Return (X, Y) of the center of cell containing provided text 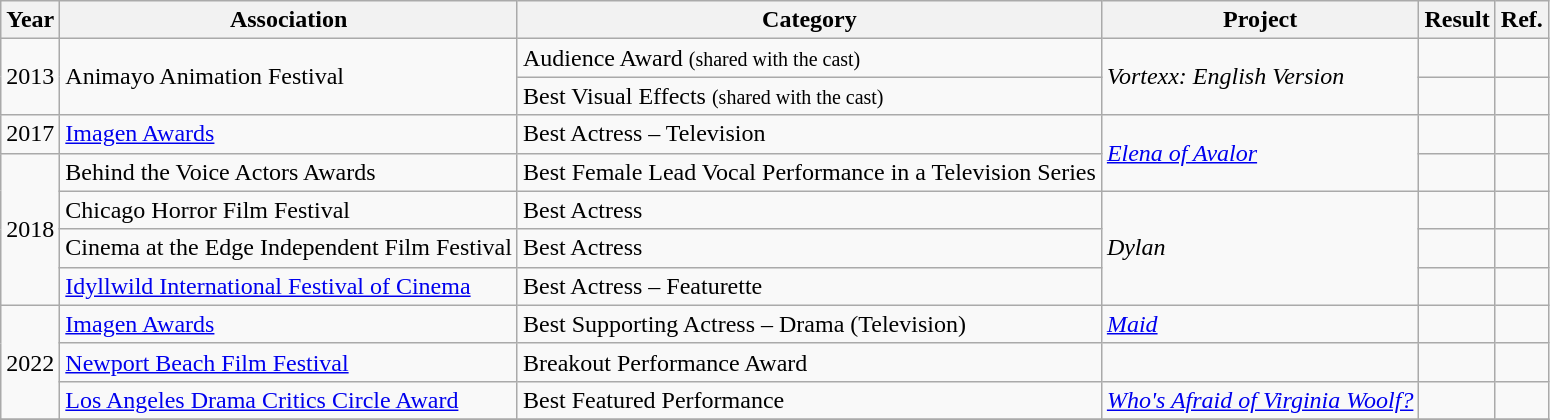
Result (1457, 20)
Audience Award (shared with the cast) (809, 58)
Chicago Horror Film Festival (289, 210)
Best Actress – Featurette (809, 286)
Idyllwild International Festival of Cinema (289, 286)
2017 (30, 134)
Best Actress – Television (809, 134)
Best Featured Performance (809, 400)
Year (30, 20)
Behind the Voice Actors Awards (289, 172)
Best Visual Effects (shared with the cast) (809, 96)
2013 (30, 77)
Best Female Lead Vocal Performance in a Television Series (809, 172)
Dylan (1260, 248)
Ref. (1522, 20)
Newport Beach Film Festival (289, 362)
Los Angeles Drama Critics Circle Award (289, 400)
Breakout Performance Award (809, 362)
Who's Afraid of Virginia Woolf? (1260, 400)
Cinema at the Edge Independent Film Festival (289, 248)
2022 (30, 362)
Maid (1260, 324)
2018 (30, 229)
Animayo Animation Festival (289, 77)
Category (809, 20)
Elena of Avalor (1260, 153)
Vortexx: English Version (1260, 77)
Project (1260, 20)
Best Supporting Actress – Drama (Television) (809, 324)
Association (289, 20)
